Extract the (x, y) coordinate from the center of the cell holding the provided text.  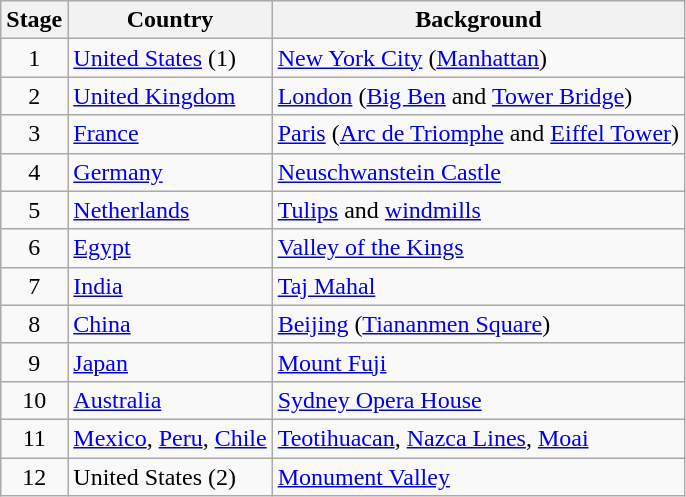
Monument Valley (478, 477)
Egypt (170, 248)
Mount Fuji (478, 362)
Japan (170, 362)
5 (34, 210)
2 (34, 96)
10 (34, 400)
United States (1) (170, 58)
Neuschwanstein Castle (478, 172)
Australia (170, 400)
1 (34, 58)
3 (34, 134)
11 (34, 438)
New York City (Manhattan) (478, 58)
Germany (170, 172)
London (Big Ben and Tower Bridge) (478, 96)
Mexico, Peru, Chile (170, 438)
China (170, 324)
6 (34, 248)
12 (34, 477)
Sydney Opera House (478, 400)
France (170, 134)
India (170, 286)
Paris (Arc de Triomphe and Eiffel Tower) (478, 134)
Netherlands (170, 210)
Tulips and windmills (478, 210)
United States (2) (170, 477)
Taj Mahal (478, 286)
4 (34, 172)
Country (170, 20)
Valley of the Kings (478, 248)
Beijing (Tiananmen Square) (478, 324)
Stage (34, 20)
United Kingdom (170, 96)
Teotihuacan, Nazca Lines, Moai (478, 438)
8 (34, 324)
Background (478, 20)
7 (34, 286)
9 (34, 362)
